Detect which cell encompasses the target text, then output its [x, y] center coordinate. 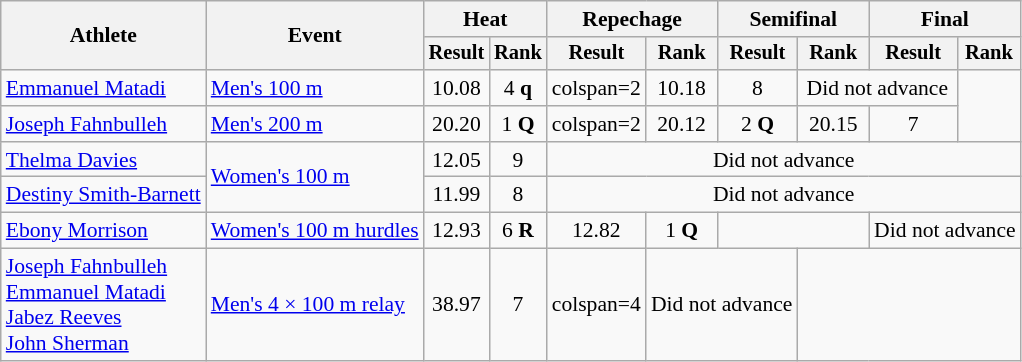
Women's 100 m [315, 178]
Emmanuel Matadi [104, 88]
20.12 [682, 124]
Destiny Smith-Barnett [104, 195]
12.82 [596, 231]
Thelma Davies [104, 160]
Men's 100 m [315, 88]
Event [315, 36]
10.08 [457, 88]
11.99 [457, 195]
4 q [518, 88]
Athlete [104, 36]
Women's 100 m hurdles [315, 231]
10.18 [682, 88]
Men's 4 × 100 m relay [315, 305]
20.20 [457, 124]
12.93 [457, 231]
Ebony Morrison [104, 231]
Final [945, 19]
colspan=4 [596, 305]
6 R [518, 231]
12.05 [457, 160]
Semifinal [793, 19]
Men's 200 m [315, 124]
Heat [486, 19]
2 Q [757, 124]
9 [518, 160]
38.97 [457, 305]
Joseph FahnbullehEmmanuel MatadiJabez ReevesJohn Sherman [104, 305]
Joseph Fahnbulleh [104, 124]
20.15 [833, 124]
Repechage [632, 19]
